Find where the given text appears and provide that cell's center as (X, Y) coordinate. 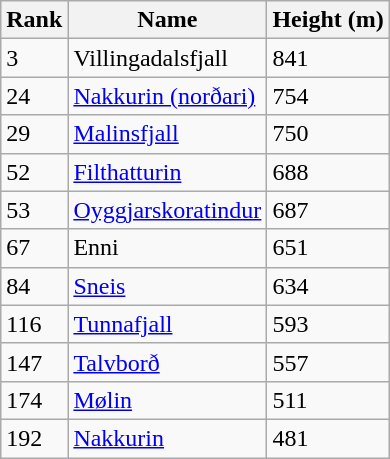
3 (34, 58)
Filthatturin (168, 172)
651 (328, 248)
84 (34, 286)
67 (34, 248)
Enni (168, 248)
Rank (34, 20)
754 (328, 96)
24 (34, 96)
688 (328, 172)
116 (34, 324)
174 (34, 400)
Talvborð (168, 362)
841 (328, 58)
29 (34, 134)
687 (328, 210)
Name (168, 20)
Oyggjarskoratindur (168, 210)
Mølin (168, 400)
Nakkurin (168, 438)
750 (328, 134)
Villingadalsfjall (168, 58)
Sneis (168, 286)
511 (328, 400)
593 (328, 324)
Tunnafjall (168, 324)
Height (m) (328, 20)
557 (328, 362)
Nakkurin (norðari) (168, 96)
481 (328, 438)
52 (34, 172)
147 (34, 362)
192 (34, 438)
634 (328, 286)
Malinsfjall (168, 134)
53 (34, 210)
